Return the [x, y] coordinate for the center point of the cell that contains the specified text.  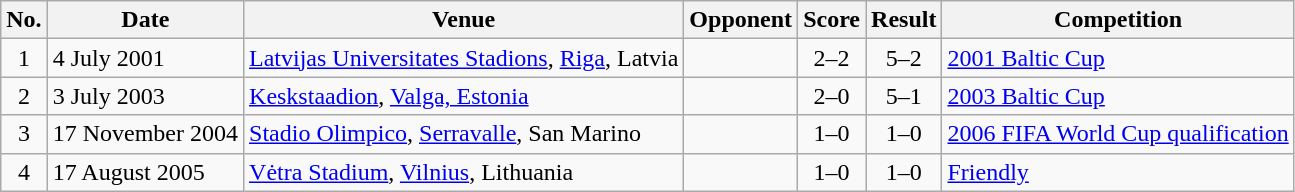
Competition [1118, 20]
2006 FIFA World Cup qualification [1118, 134]
2–2 [832, 58]
3 [24, 134]
Score [832, 20]
No. [24, 20]
2003 Baltic Cup [1118, 96]
3 July 2003 [145, 96]
17 November 2004 [145, 134]
4 [24, 172]
2–0 [832, 96]
Latvijas Universitates Stadions, Riga, Latvia [464, 58]
17 August 2005 [145, 172]
2001 Baltic Cup [1118, 58]
Opponent [741, 20]
2 [24, 96]
5–1 [904, 96]
Vėtra Stadium, Vilnius, Lithuania [464, 172]
Friendly [1118, 172]
Result [904, 20]
1 [24, 58]
Keskstaadion, Valga, Estonia [464, 96]
Stadio Olimpico, Serravalle, San Marino [464, 134]
4 July 2001 [145, 58]
Venue [464, 20]
Date [145, 20]
5–2 [904, 58]
